Identify which cell holds the provided text, then report its [X, Y] central coordinate. 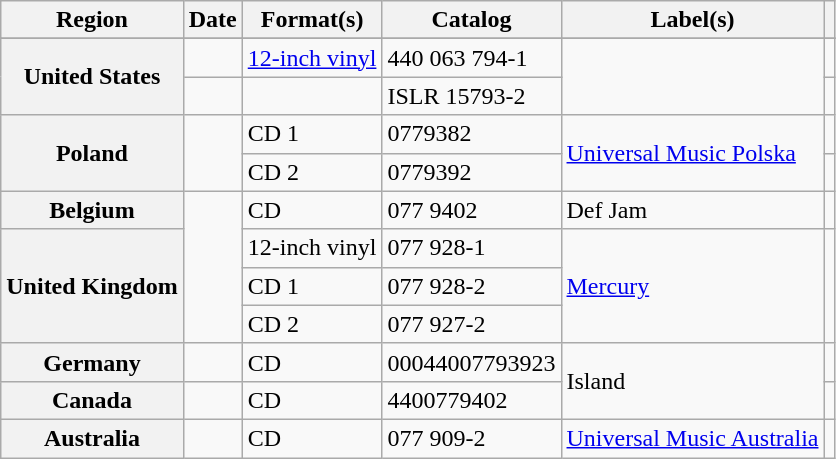
077 909-2 [472, 438]
Island [692, 381]
Region [92, 20]
Def Jam [692, 210]
0779382 [472, 134]
Label(s) [692, 20]
440 063 794-1 [472, 58]
Universal Music Polska [692, 153]
077 9402 [472, 210]
Universal Music Australia [692, 438]
Catalog [472, 20]
Belgium [92, 210]
Canada [92, 400]
Date [212, 20]
United States [92, 77]
00044007793923 [472, 362]
United Kingdom [92, 286]
0779392 [472, 172]
Mercury [692, 286]
Format(s) [312, 20]
ISLR 15793-2 [472, 96]
077 928-2 [472, 286]
Poland [92, 153]
Germany [92, 362]
077 928-1 [472, 248]
4400779402 [472, 400]
Australia [92, 438]
077 927-2 [472, 324]
